Return [X, Y] of the center of cell containing provided text 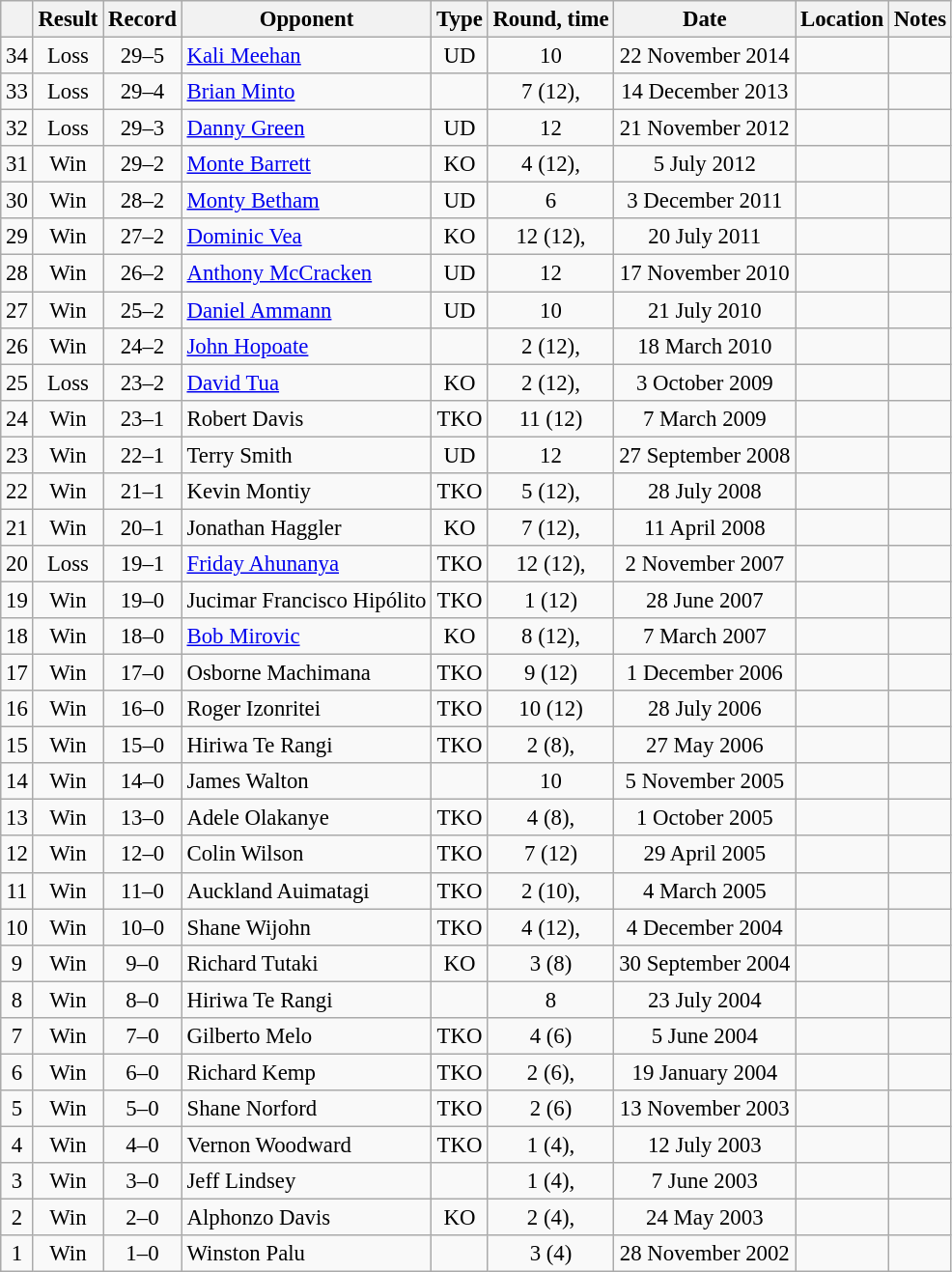
Colin Wilson [307, 855]
Jeff Lindsey [307, 1181]
2 (10), [550, 890]
8 (12), [550, 636]
22 November 2014 [705, 56]
24 May 2003 [705, 1218]
11 [17, 890]
Robert Davis [307, 418]
29 April 2005 [705, 855]
28 July 2006 [705, 709]
28–2 [143, 201]
14 December 2013 [705, 92]
2 (6) [550, 1109]
3 (4) [550, 1254]
Daniel Ammann [307, 310]
5 (12), [550, 492]
11–0 [143, 890]
Shane Wijohn [307, 927]
Record [143, 19]
17 [17, 673]
29–5 [143, 56]
7 [17, 1036]
28 November 2002 [705, 1254]
22–1 [143, 455]
Jucimar Francisco Hipólito [307, 600]
18 March 2010 [705, 346]
24–2 [143, 346]
11 April 2008 [705, 527]
6–0 [143, 1072]
7–0 [143, 1036]
22 [17, 492]
29–3 [143, 128]
Brian Minto [307, 92]
4 (6) [550, 1036]
7 June 2003 [705, 1181]
19–1 [143, 564]
3–0 [143, 1181]
3 December 2011 [705, 201]
Friday Ahunanya [307, 564]
Richard Kemp [307, 1072]
Winston Palu [307, 1254]
2 November 2007 [705, 564]
4–0 [143, 1145]
27 September 2008 [705, 455]
17–0 [143, 673]
2 (4), [550, 1218]
16 [17, 709]
21 July 2010 [705, 310]
Result [68, 19]
20–1 [143, 527]
5 November 2005 [705, 781]
12 July 2003 [705, 1145]
1 (12) [550, 600]
1 October 2005 [705, 818]
Jonathan Haggler [307, 527]
5 [17, 1109]
John Hopoate [307, 346]
Type [460, 19]
4 December 2004 [705, 927]
7 (12) [550, 855]
2–0 [143, 1218]
Location [842, 19]
9 (12) [550, 673]
29–2 [143, 164]
34 [17, 56]
Kevin Montiy [307, 492]
Date [705, 19]
5 June 2004 [705, 1036]
12–0 [143, 855]
15 [17, 746]
Alphonzo Davis [307, 1218]
1–0 [143, 1254]
29–4 [143, 92]
2 [17, 1218]
3 [17, 1181]
23 [17, 455]
15–0 [143, 746]
19 January 2004 [705, 1072]
28 July 2008 [705, 492]
25–2 [143, 310]
20 [17, 564]
4 March 2005 [705, 890]
10–0 [143, 927]
Round, time [550, 19]
18 [17, 636]
32 [17, 128]
31 [17, 164]
2 (6), [550, 1072]
13–0 [143, 818]
Bob Mirovic [307, 636]
Richard Tutaki [307, 963]
11 (12) [550, 418]
3 (8) [550, 963]
2 (8), [550, 746]
14 [17, 781]
29 [17, 237]
26 [17, 346]
4 (8), [550, 818]
Anthony McCracken [307, 273]
7 March 2007 [705, 636]
14–0 [143, 781]
25 [17, 382]
8–0 [143, 1000]
Osborne Machimana [307, 673]
28 [17, 273]
Auckland Auimatagi [307, 890]
20 July 2011 [705, 237]
21–1 [143, 492]
27–2 [143, 237]
27 May 2006 [705, 746]
26–2 [143, 273]
Terry Smith [307, 455]
Dominic Vea [307, 237]
5 July 2012 [705, 164]
5–0 [143, 1109]
19–0 [143, 600]
30 [17, 201]
10 (12) [550, 709]
Monte Barrett [307, 164]
23 July 2004 [705, 1000]
Danny Green [307, 128]
Shane Norford [307, 1109]
21 [17, 527]
28 June 2007 [705, 600]
18–0 [143, 636]
Kali Meehan [307, 56]
Monty Betham [307, 201]
21 November 2012 [705, 128]
27 [17, 310]
24 [17, 418]
16–0 [143, 709]
James Walton [307, 781]
3 October 2009 [705, 382]
9 [17, 963]
Roger Izonritei [307, 709]
23–2 [143, 382]
Notes [919, 19]
19 [17, 600]
Opponent [307, 19]
1 December 2006 [705, 673]
13 [17, 818]
30 September 2004 [705, 963]
David Tua [307, 382]
13 November 2003 [705, 1109]
Vernon Woodward [307, 1145]
9–0 [143, 963]
7 March 2009 [705, 418]
33 [17, 92]
Adele Olakanye [307, 818]
Gilberto Melo [307, 1036]
23–1 [143, 418]
4 [17, 1145]
1 [17, 1254]
17 November 2010 [705, 273]
